Determine the [x, y] coordinate at the center of the cell enclosing the given text.  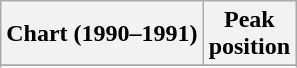
Peakposition [249, 34]
Chart (1990–1991) [102, 34]
